From the cell containing the given text, extract its center point as [X, Y] coordinate. 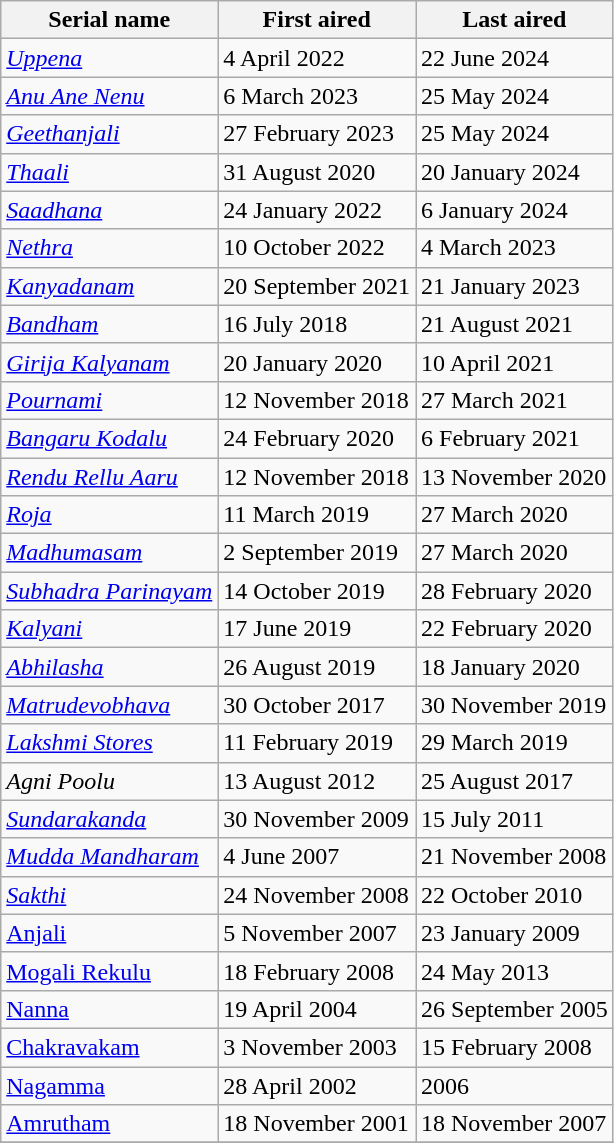
4 March 2023 [515, 248]
2006 [515, 1085]
28 February 2020 [515, 591]
10 April 2021 [515, 362]
19 April 2004 [317, 1009]
21 January 2023 [515, 286]
2 September 2019 [317, 553]
Mudda Mandharam [110, 857]
27 February 2023 [317, 134]
10 October 2022 [317, 248]
Matrudevobhava [110, 705]
Uppena [110, 58]
15 July 2011 [515, 819]
Nagamma [110, 1085]
Saadhana [110, 210]
22 June 2024 [515, 58]
22 October 2010 [515, 895]
Agni Poolu [110, 781]
26 September 2005 [515, 1009]
26 August 2019 [317, 667]
30 November 2019 [515, 705]
Nethra [110, 248]
6 February 2021 [515, 438]
11 March 2019 [317, 515]
17 June 2019 [317, 629]
22 February 2020 [515, 629]
Anjali [110, 933]
Rendu Rellu Aaru [110, 477]
29 March 2019 [515, 743]
Bangaru Kodalu [110, 438]
20 September 2021 [317, 286]
30 November 2009 [317, 819]
11 February 2019 [317, 743]
5 November 2007 [317, 933]
21 August 2021 [515, 324]
Amrutham [110, 1124]
14 October 2019 [317, 591]
First aired [317, 20]
28 April 2002 [317, 1085]
6 January 2024 [515, 210]
Abhilasha [110, 667]
Anu Ane Nenu [110, 96]
20 January 2024 [515, 172]
21 November 2008 [515, 857]
Mogali Rekulu [110, 971]
Geethanjali [110, 134]
13 August 2012 [317, 781]
Serial name [110, 20]
Chakravakam [110, 1047]
27 March 2021 [515, 400]
Kalyani [110, 629]
18 January 2020 [515, 667]
Girija Kalyanam [110, 362]
23 January 2009 [515, 933]
24 November 2008 [317, 895]
Pournami [110, 400]
Kanyadanam [110, 286]
4 June 2007 [317, 857]
Madhumasam [110, 553]
Roja [110, 515]
25 August 2017 [515, 781]
31 August 2020 [317, 172]
18 November 2007 [515, 1124]
Last aired [515, 20]
Bandham [110, 324]
Lakshmi Stores [110, 743]
13 November 2020 [515, 477]
18 February 2008 [317, 971]
3 November 2003 [317, 1047]
Subhadra Parinayam [110, 591]
15 February 2008 [515, 1047]
4 April 2022 [317, 58]
Thaali [110, 172]
20 January 2020 [317, 362]
24 February 2020 [317, 438]
24 May 2013 [515, 971]
Sakthi [110, 895]
Sundarakanda [110, 819]
18 November 2001 [317, 1124]
6 March 2023 [317, 96]
30 October 2017 [317, 705]
16 July 2018 [317, 324]
Nanna [110, 1009]
24 January 2022 [317, 210]
